For the text-containing cell, return its midpoint in [x, y] coordinate format. 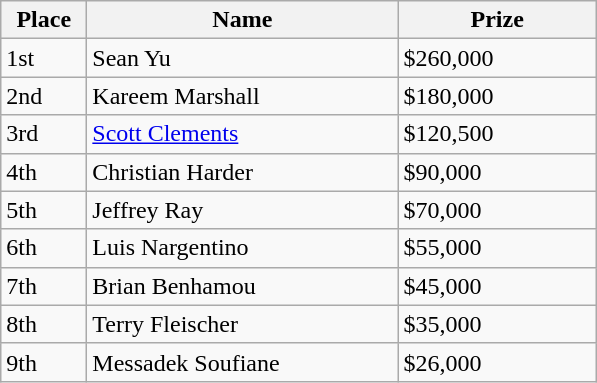
Jeffrey Ray [242, 210]
9th [44, 362]
$70,000 [498, 210]
Messadek Soufiane [242, 362]
7th [44, 286]
Luis Nargentino [242, 248]
$180,000 [498, 96]
Christian Harder [242, 172]
$120,500 [498, 134]
Scott Clements [242, 134]
$90,000 [498, 172]
5th [44, 210]
$55,000 [498, 248]
1st [44, 58]
3rd [44, 134]
2nd [44, 96]
Name [242, 20]
Prize [498, 20]
Kareem Marshall [242, 96]
Terry Fleischer [242, 324]
Brian Benhamou [242, 286]
Place [44, 20]
8th [44, 324]
$26,000 [498, 362]
6th [44, 248]
Sean Yu [242, 58]
4th [44, 172]
$260,000 [498, 58]
$35,000 [498, 324]
$45,000 [498, 286]
